Return (X, Y) of the center of cell containing provided text 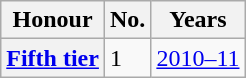
No. (127, 20)
Years (198, 20)
1 (127, 58)
2010–11 (198, 58)
Fifth tier (53, 58)
Honour (53, 20)
